Return (x, y) of the center of cell containing provided text 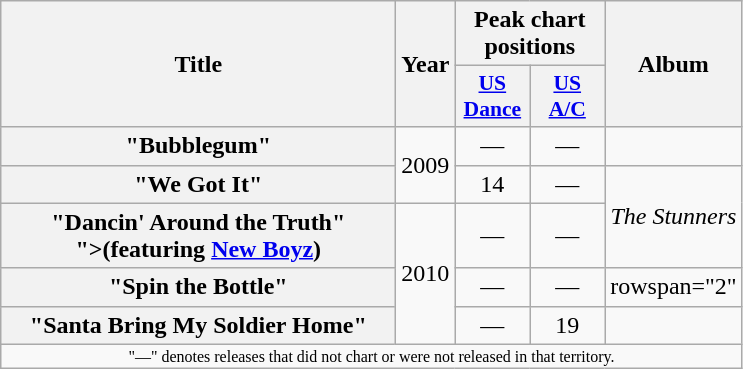
2010 (426, 274)
Peak chartpositions (530, 34)
"—" denotes releases that did not chart or were not released in that territory. (372, 356)
Year (426, 64)
19 (568, 325)
"Spin the Bottle" (198, 287)
The Stunners (674, 216)
USA/C (568, 96)
2009 (426, 165)
"Santa Bring My Soldier Home" (198, 325)
Title (198, 64)
"We Got It" (198, 184)
Album (674, 64)
14 (492, 184)
"Dancin' Around the Truth"">(featuring New Boyz) (198, 236)
"Bubblegum" (198, 146)
rowspan="2" (674, 287)
USDance (492, 96)
